Pinpoint the cell where the given text exists, returning its [x, y] midpoint coordinate. 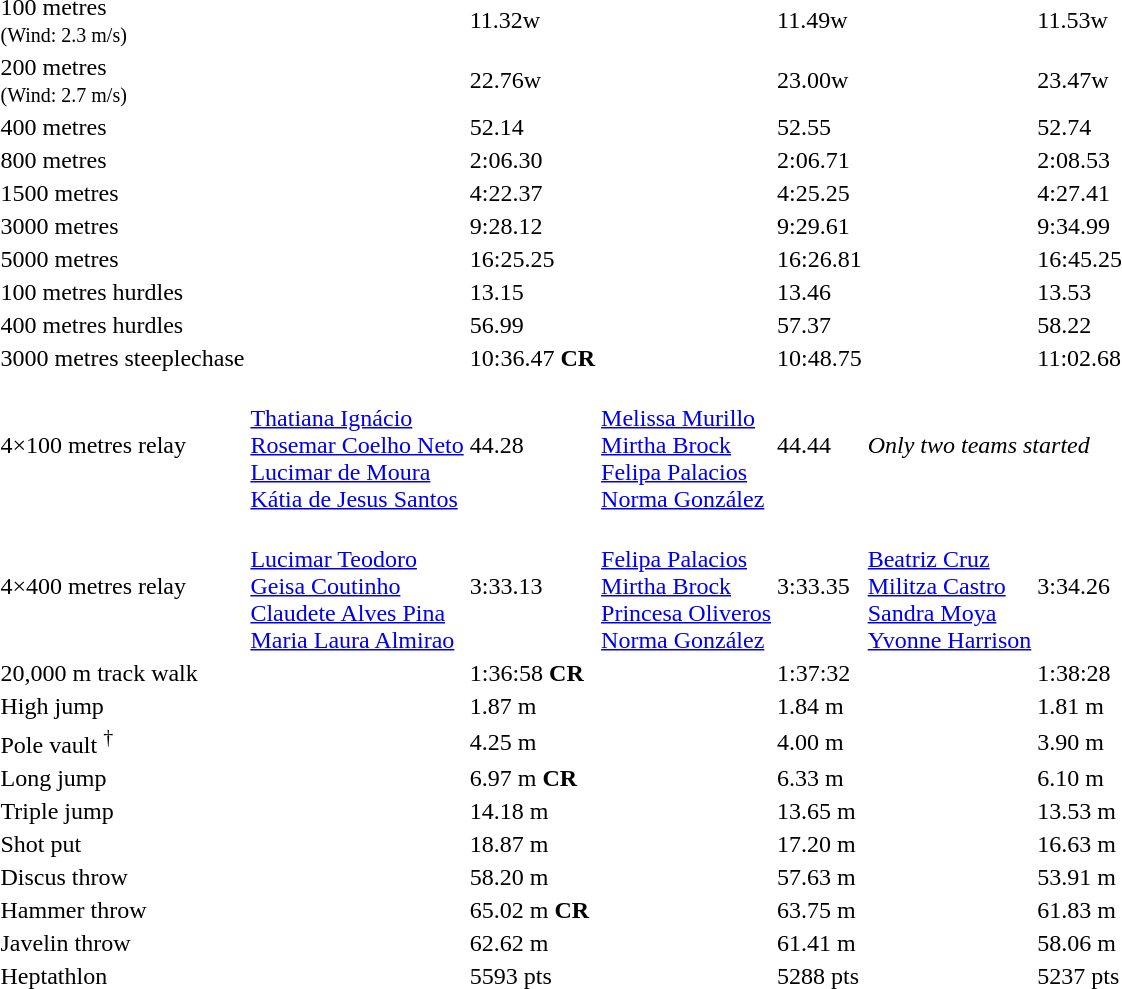
58.20 m [532, 877]
13.46 [820, 292]
65.02 m CR [532, 910]
1:36:58 CR [532, 673]
44.44 [820, 445]
Felipa PalaciosMirtha BrockPrincesa OliverosNorma González [686, 586]
4.25 m [532, 742]
3:33.35 [820, 586]
1:37:32 [820, 673]
23.00w [820, 80]
Beatriz CruzMilitza CastroSandra MoyaYvonne Harrison [950, 586]
13.65 m [820, 811]
52.14 [532, 127]
3:33.13 [532, 586]
62.62 m [532, 943]
Melissa MurilloMirtha BrockFelipa PalaciosNorma González [686, 445]
2:06.71 [820, 160]
1.84 m [820, 706]
6.97 m CR [532, 778]
9:28.12 [532, 226]
Lucimar TeodoroGeisa CoutinhoClaudete Alves PinaMaria Laura Almirao [357, 586]
Thatiana IgnácioRosemar Coelho NetoLucimar de MouraKátia de Jesus Santos [357, 445]
44.28 [532, 445]
4:22.37 [532, 193]
13.15 [532, 292]
4:25.25 [820, 193]
2:06.30 [532, 160]
4.00 m [820, 742]
61.41 m [820, 943]
17.20 m [820, 844]
63.75 m [820, 910]
16:25.25 [532, 259]
56.99 [532, 325]
57.37 [820, 325]
52.55 [820, 127]
18.87 m [532, 844]
57.63 m [820, 877]
9:29.61 [820, 226]
6.33 m [820, 778]
10:48.75 [820, 358]
22.76w [532, 80]
14.18 m [532, 811]
10:36.47 CR [532, 358]
16:26.81 [820, 259]
1.87 m [532, 706]
